Scan for the cell matching the given text and deliver its [X, Y] coordinate at center. 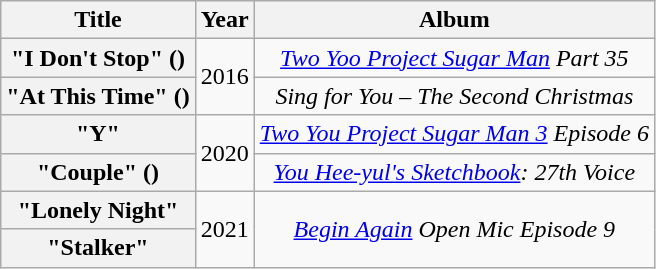
"At This Time" () [98, 96]
"I Don't Stop" () [98, 58]
Title [98, 20]
2021 [224, 229]
Begin Again Open Mic Episode 9 [454, 229]
Two You Project Sugar Man 3 Episode 6 [454, 134]
You Hee-yul's Sketchbook: 27th Voice [454, 172]
Year [224, 20]
"Lonely Night" [98, 210]
"Couple" () [98, 172]
Two Yoo Project Sugar Man Part 35 [454, 58]
Sing for You – The Second Christmas [454, 96]
2020 [224, 153]
"Y" [98, 134]
"Stalker" [98, 248]
2016 [224, 77]
Album [454, 20]
